Output the [x, y] coordinate of the center of the cell containing the given text.  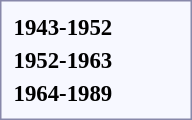
1964-1989 [63, 93]
1952-1963 [63, 60]
1943-1952 [63, 27]
